Output the (x, y) coordinate of the center of the cell containing the given text.  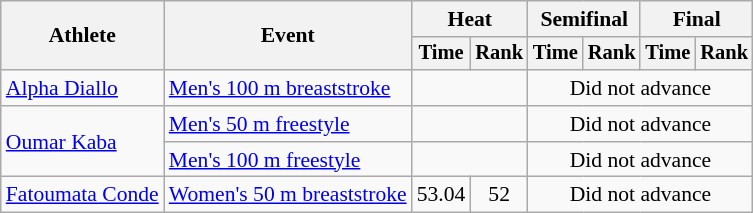
Semifinal (584, 19)
Alpha Diallo (82, 88)
Oumar Kaba (82, 142)
Women's 50 m breaststroke (288, 195)
53.04 (442, 195)
52 (499, 195)
Event (288, 36)
Athlete (82, 36)
Men's 100 m freestyle (288, 160)
Heat (470, 19)
Men's 50 m freestyle (288, 124)
Final (696, 19)
Fatoumata Conde (82, 195)
Men's 100 m breaststroke (288, 88)
